Output the (X, Y) coordinate of the center of the cell containing the given text.  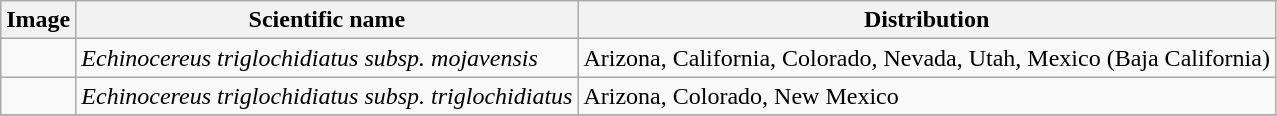
Echinocereus triglochidiatus subsp. mojavensis (327, 58)
Arizona, California, Colorado, Nevada, Utah, Mexico (Baja California) (927, 58)
Arizona, Colorado, New Mexico (927, 96)
Echinocereus triglochidiatus subsp. triglochidiatus (327, 96)
Distribution (927, 20)
Image (38, 20)
Scientific name (327, 20)
